Capture the cell that displays the provided text and extract its [x, y] central coordinate. 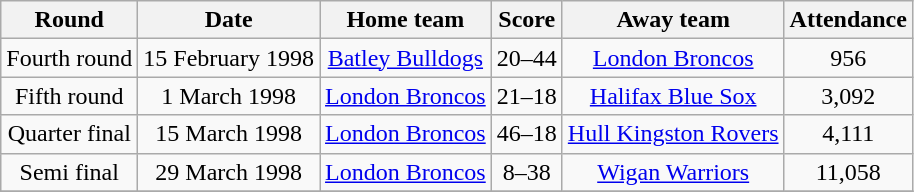
4,111 [848, 134]
Quarter final [70, 134]
1 March 1998 [229, 96]
15 March 1998 [229, 134]
Score [526, 20]
Attendance [848, 20]
Batley Bulldogs [406, 58]
8–38 [526, 172]
46–18 [526, 134]
Away team [673, 20]
Halifax Blue Sox [673, 96]
Fifth round [70, 96]
15 February 1998 [229, 58]
3,092 [848, 96]
Semi final [70, 172]
20–44 [526, 58]
Wigan Warriors [673, 172]
Home team [406, 20]
Date [229, 20]
Hull Kingston Rovers [673, 134]
29 March 1998 [229, 172]
11,058 [848, 172]
21–18 [526, 96]
956 [848, 58]
Fourth round [70, 58]
Round [70, 20]
